Scan for the cell matching the given text and deliver its (X, Y) coordinate at center. 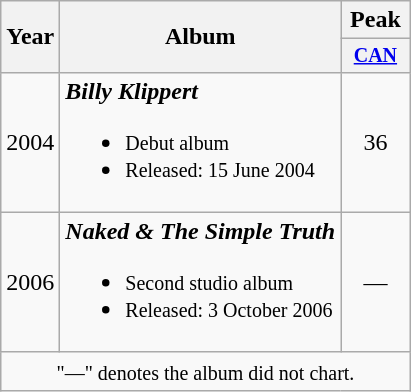
Year (30, 37)
CAN (376, 56)
36 (376, 142)
2006 (30, 282)
— (376, 282)
Album (200, 37)
Billy KlippertDebut albumReleased: 15 June 2004 (200, 142)
"—" denotes the album did not chart. (206, 371)
2004 (30, 142)
Naked & The Simple TruthSecond studio albumReleased: 3 October 2006 (200, 282)
Peak (376, 20)
